Extract the (X, Y) coordinate from the center of the cell holding the provided text.  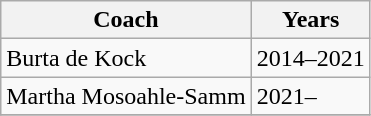
Coach (126, 20)
Burta de Kock (126, 58)
2014–2021 (310, 58)
2021– (310, 96)
Martha Mosoahle-Samm (126, 96)
Years (310, 20)
